Output the (x, y) coordinate of the center of the cell containing the given text.  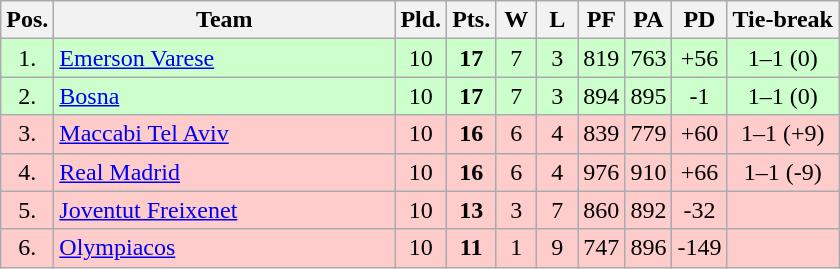
+56 (700, 58)
-32 (700, 210)
9 (558, 248)
Maccabi Tel Aviv (224, 134)
Emerson Varese (224, 58)
3. (28, 134)
6. (28, 248)
13 (472, 210)
L (558, 20)
5. (28, 210)
860 (602, 210)
Joventut Freixenet (224, 210)
819 (602, 58)
1–1 (+9) (783, 134)
2. (28, 96)
-1 (700, 96)
Olympiacos (224, 248)
1–1 (-9) (783, 172)
4. (28, 172)
Real Madrid (224, 172)
895 (648, 96)
Bosna (224, 96)
763 (648, 58)
896 (648, 248)
Pos. (28, 20)
976 (602, 172)
1 (516, 248)
Pld. (421, 20)
779 (648, 134)
Tie-break (783, 20)
894 (602, 96)
839 (602, 134)
-149 (700, 248)
PA (648, 20)
Pts. (472, 20)
W (516, 20)
+66 (700, 172)
747 (602, 248)
1. (28, 58)
892 (648, 210)
11 (472, 248)
PD (700, 20)
PF (602, 20)
Team (224, 20)
910 (648, 172)
+60 (700, 134)
